Determine the (X, Y) coordinate at the center of the cell enclosing the given text.  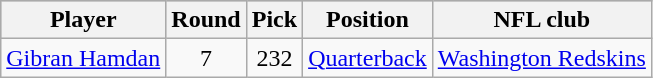
Quarterback (368, 58)
Washington Redskins (542, 58)
Round (206, 20)
Player (84, 20)
Pick (274, 20)
Position (368, 20)
232 (274, 58)
NFL club (542, 20)
Gibran Hamdan (84, 58)
7 (206, 58)
